Capture the cell that displays the provided text and extract its (X, Y) central coordinate. 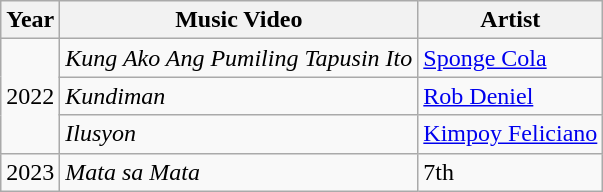
Kung Ako Ang Pumiling Tapusin Ito (239, 58)
7th (510, 172)
2022 (30, 96)
Kimpoy Feliciano (510, 134)
Kundiman (239, 96)
Rob Deniel (510, 96)
2023 (30, 172)
Mata sa Mata (239, 172)
Music Video (239, 20)
Year (30, 20)
Artist (510, 20)
Sponge Cola (510, 58)
Ilusyon (239, 134)
